Pinpoint the cell where the given text exists, returning its [x, y] midpoint coordinate. 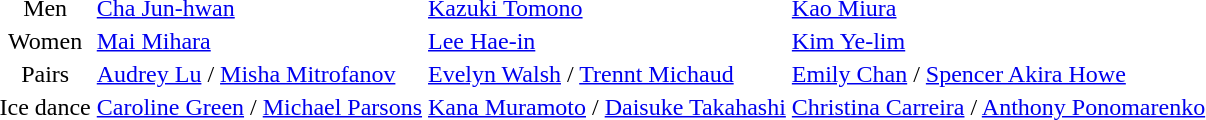
Mai Mihara [259, 41]
Lee Hae-in [608, 41]
Emily Chan / Spencer Akira Howe [998, 74]
Kim Ye-lim [998, 41]
Audrey Lu / Misha Mitrofanov [259, 74]
Evelyn Walsh / Trennt Michaud [608, 74]
